Capture the cell that displays the provided text and extract its [X, Y] central coordinate. 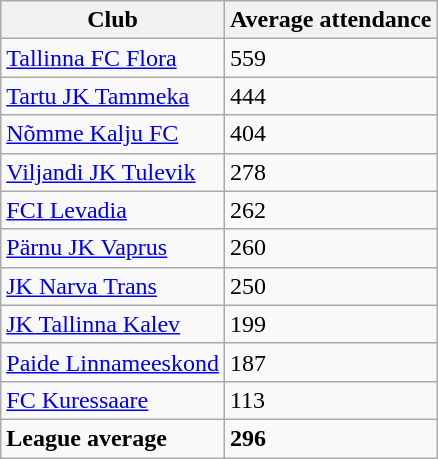
Tartu JK Tammeka [113, 96]
250 [330, 286]
Viljandi JK Tulevik [113, 172]
Average attendance [330, 20]
Pärnu JK Vaprus [113, 248]
296 [330, 438]
187 [330, 362]
404 [330, 134]
444 [330, 96]
262 [330, 210]
Nõmme Kalju FC [113, 134]
JK Tallinna Kalev [113, 324]
113 [330, 400]
JK Narva Trans [113, 286]
199 [330, 324]
FC Kuressaare [113, 400]
Tallinna FC Flora [113, 58]
League average [113, 438]
FCI Levadia [113, 210]
559 [330, 58]
Club [113, 20]
278 [330, 172]
Paide Linnameeskond [113, 362]
260 [330, 248]
